From the cell containing the given text, extract its center point as (X, Y) coordinate. 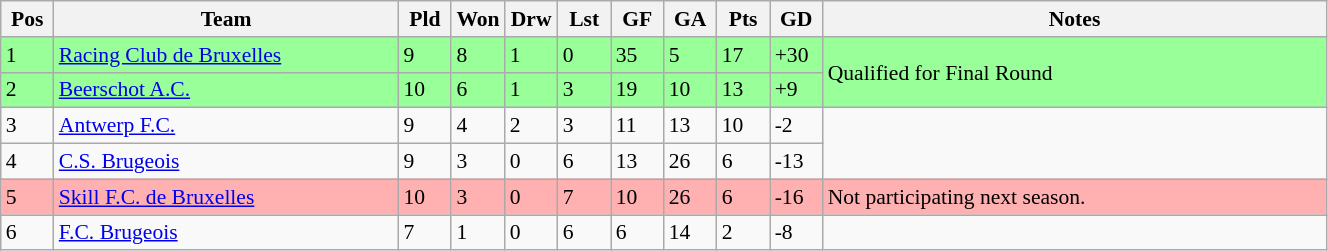
GA (690, 19)
Won (478, 19)
35 (638, 55)
GF (638, 19)
Beerschot A.C. (226, 90)
14 (690, 233)
C.S. Brugeois (226, 162)
Racing Club de Bruxelles (226, 55)
Pld (424, 19)
Team (226, 19)
F.C. Brugeois (226, 233)
Not participating next season. (1075, 197)
Qualified for Final Round (1075, 72)
19 (638, 90)
+30 (796, 55)
17 (744, 55)
Pos (28, 19)
-13 (796, 162)
-16 (796, 197)
-8 (796, 233)
+9 (796, 90)
Lst (584, 19)
Drw (532, 19)
11 (638, 126)
Skill F.C. de Bruxelles (226, 197)
GD (796, 19)
-2 (796, 126)
Antwerp F.C. (226, 126)
8 (478, 55)
Pts (744, 19)
Notes (1075, 19)
